Find where the given text appears and provide that cell's center as (x, y) coordinate. 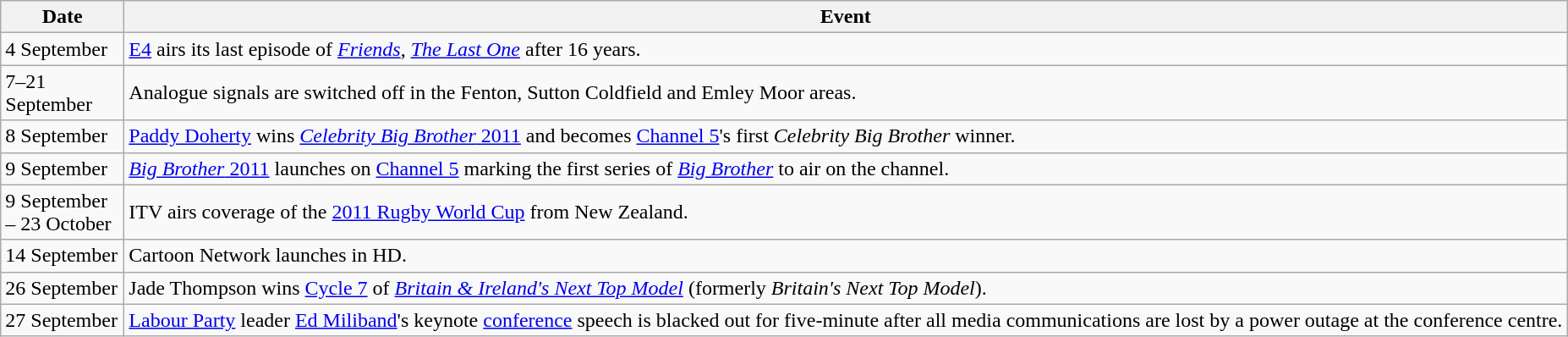
Cartoon Network launches in HD. (846, 256)
ITV airs coverage of the 2011 Rugby World Cup from New Zealand. (846, 212)
8 September (63, 136)
Analogue signals are switched off in the Fenton, Sutton Coldfield and Emley Moor areas. (846, 93)
4 September (63, 49)
9 September – 23 October (63, 212)
Paddy Doherty wins Celebrity Big Brother 2011 and becomes Channel 5's first Celebrity Big Brother winner. (846, 136)
Jade Thompson wins Cycle 7 of Britain & Ireland's Next Top Model (formerly Britain's Next Top Model). (846, 288)
7–21 September (63, 93)
Date (63, 17)
26 September (63, 288)
Big Brother 2011 launches on Channel 5 marking the first series of Big Brother to air on the channel. (846, 168)
14 September (63, 256)
27 September (63, 320)
E4 airs its last episode of Friends, The Last One after 16 years. (846, 49)
Event (846, 17)
9 September (63, 168)
